Detect which cell encompasses the target text, then output its [X, Y] center coordinate. 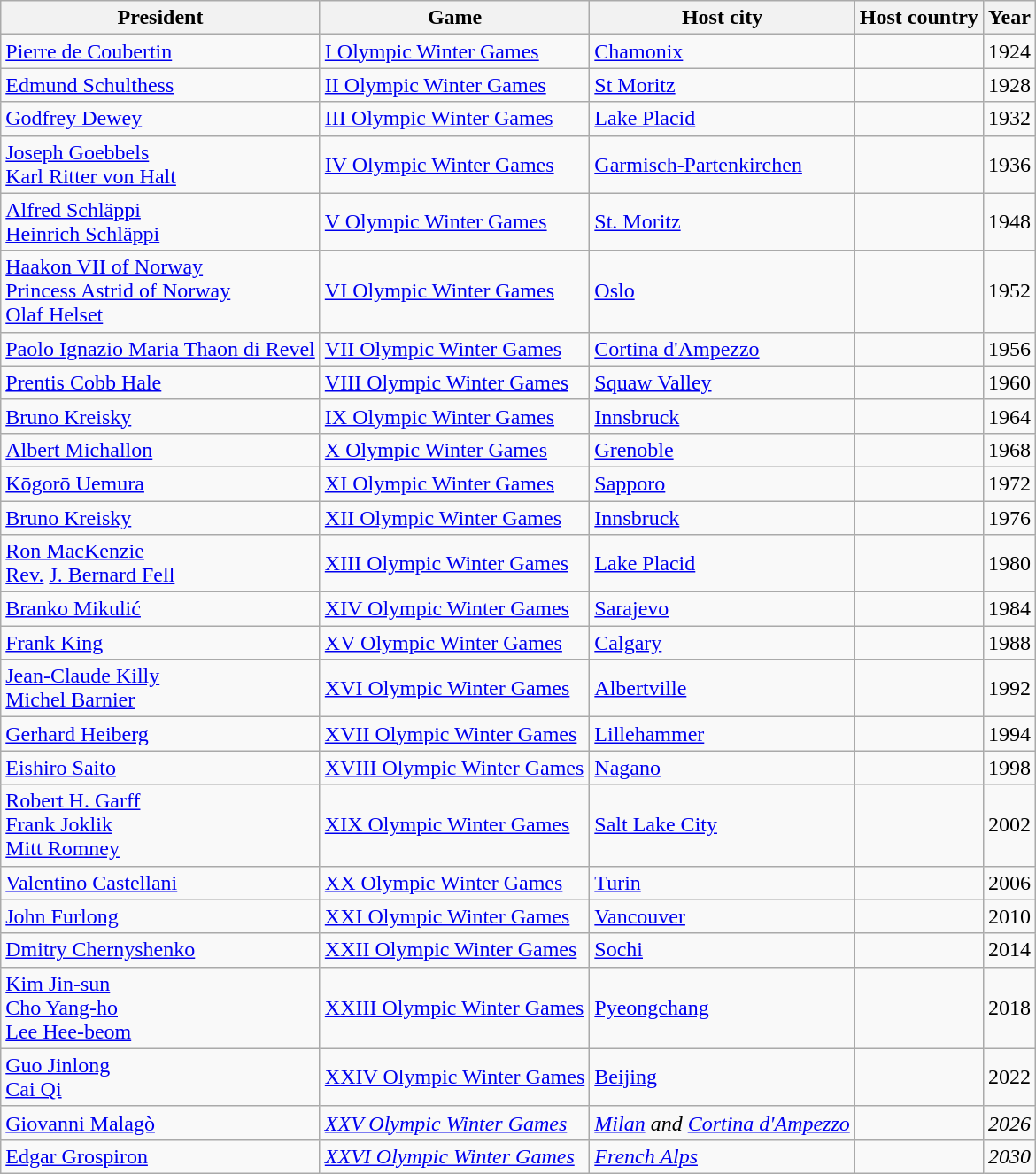
Host city [723, 18]
1998 [1009, 768]
Frank King [161, 643]
Oslo [723, 291]
XII Olympic Winter Games [454, 518]
1976 [1009, 518]
Giovanni Malagò [161, 1123]
I Olympic Winter Games [454, 51]
1960 [1009, 382]
Nagano [723, 768]
Gerhard Heiberg [161, 734]
Albertville [723, 689]
2014 [1009, 950]
Alfred SchläppiHeinrich Schläppi [161, 221]
VI Olympic Winter Games [454, 291]
Host country [919, 18]
Sapporo [723, 483]
2022 [1009, 1077]
Prentis Cobb Hale [161, 382]
1988 [1009, 643]
1952 [1009, 291]
Garmisch-Partenkirchen [723, 165]
1994 [1009, 734]
XVII Olympic Winter Games [454, 734]
XXI Olympic Winter Games [454, 916]
1992 [1009, 689]
1948 [1009, 221]
Dmitry Chernyshenko [161, 950]
Joseph GoebbelsKarl Ritter von Halt [161, 165]
Edgar Grospiron [161, 1156]
Cortina d'Ampezzo [723, 349]
1980 [1009, 563]
VIII Olympic Winter Games [454, 382]
St. Moritz [723, 221]
Lillehammer [723, 734]
President [161, 18]
VII Olympic Winter Games [454, 349]
Grenoble [723, 450]
XV Olympic Winter Games [454, 643]
Turin [723, 883]
1924 [1009, 51]
1984 [1009, 609]
X Olympic Winter Games [454, 450]
XVI Olympic Winter Games [454, 689]
XI Olympic Winter Games [454, 483]
Sarajevo [723, 609]
Eishiro Saito [161, 768]
XVIII Olympic Winter Games [454, 768]
XXV Olympic Winter Games [454, 1123]
Edmund Schulthess [161, 85]
III Olympic Winter Games [454, 119]
Game [454, 18]
2006 [1009, 883]
II Olympic Winter Games [454, 85]
French Alps [723, 1156]
2030 [1009, 1156]
1932 [1009, 119]
1928 [1009, 85]
Calgary [723, 643]
Pyeongchang [723, 1008]
Kim Jin-sunCho Yang-hoLee Hee-beom [161, 1008]
XX Olympic Winter Games [454, 883]
IX Olympic Winter Games [454, 416]
Salt Lake City [723, 825]
Ron MacKenzieRev. J. Bernard Fell [161, 563]
Branko Mikulić [161, 609]
1968 [1009, 450]
1972 [1009, 483]
2026 [1009, 1123]
1936 [1009, 165]
XIX Olympic Winter Games [454, 825]
Robert H. GarffFrank JoklikMitt Romney [161, 825]
2018 [1009, 1008]
Godfrey Dewey [161, 119]
Squaw Valley [723, 382]
John Furlong [161, 916]
2010 [1009, 916]
1956 [1009, 349]
XIV Olympic Winter Games [454, 609]
Pierre de Coubertin [161, 51]
Kōgorō Uemura [161, 483]
2002 [1009, 825]
XXVI Olympic Winter Games [454, 1156]
Sochi [723, 950]
Year [1009, 18]
Albert Michallon [161, 450]
Beijing [723, 1077]
V Olympic Winter Games [454, 221]
XXIII Olympic Winter Games [454, 1008]
XIII Olympic Winter Games [454, 563]
Milan and Cortina d'Ampezzo [723, 1123]
Vancouver [723, 916]
Haakon VII of NorwayPrincess Astrid of NorwayOlaf Helset [161, 291]
1964 [1009, 416]
St Moritz [723, 85]
IV Olympic Winter Games [454, 165]
Valentino Castellani [161, 883]
Paolo Ignazio Maria Thaon di Revel [161, 349]
XXII Olympic Winter Games [454, 950]
Jean-Claude KillyMichel Barnier [161, 689]
Chamonix [723, 51]
XXIV Olympic Winter Games [454, 1077]
Guo JinlongCai Qi [161, 1077]
